Scan for the cell matching the given text and deliver its [X, Y] coordinate at center. 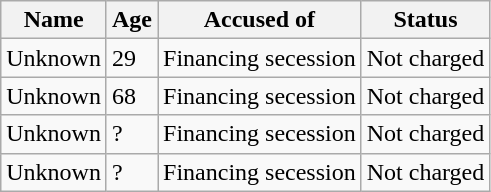
Accused of [260, 20]
Name [54, 20]
Status [426, 20]
29 [132, 58]
68 [132, 96]
Age [132, 20]
